Return the (x, y) coordinate for the center point of the cell that contains the specified text.  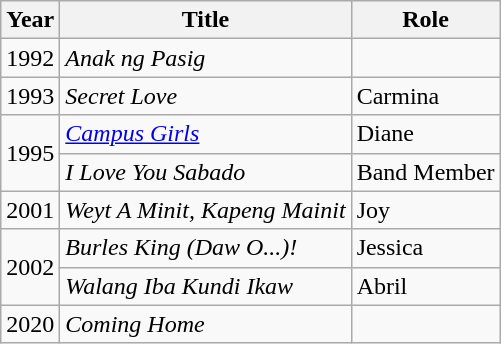
Campus Girls (206, 134)
Burles King (Daw O...)! (206, 248)
Abril (426, 286)
Year (30, 20)
2020 (30, 324)
Coming Home (206, 324)
I Love You Sabado (206, 172)
Jessica (426, 248)
Diane (426, 134)
Anak ng Pasig (206, 58)
Role (426, 20)
Carmina (426, 96)
Walang Iba Kundi Ikaw (206, 286)
Secret Love (206, 96)
Band Member (426, 172)
Joy (426, 210)
2001 (30, 210)
Weyt A Minit, Kapeng Mainit (206, 210)
1995 (30, 153)
1992 (30, 58)
2002 (30, 267)
Title (206, 20)
1993 (30, 96)
